Detect which cell encompasses the target text, then output its (X, Y) center coordinate. 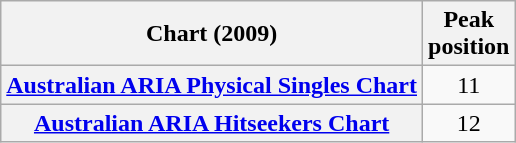
11 (469, 85)
Chart (2009) (212, 34)
Australian ARIA Physical Singles Chart (212, 85)
Peakposition (469, 34)
Australian ARIA Hitseekers Chart (212, 123)
12 (469, 123)
